From the cell containing the given text, extract its center point as [X, Y] coordinate. 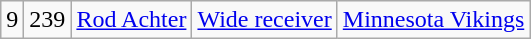
Rod Achter [132, 20]
Minnesota Vikings [434, 20]
Wide receiver [264, 20]
239 [48, 20]
9 [12, 20]
